Provide the [x, y] coordinate of the cell's center where the given text is located.  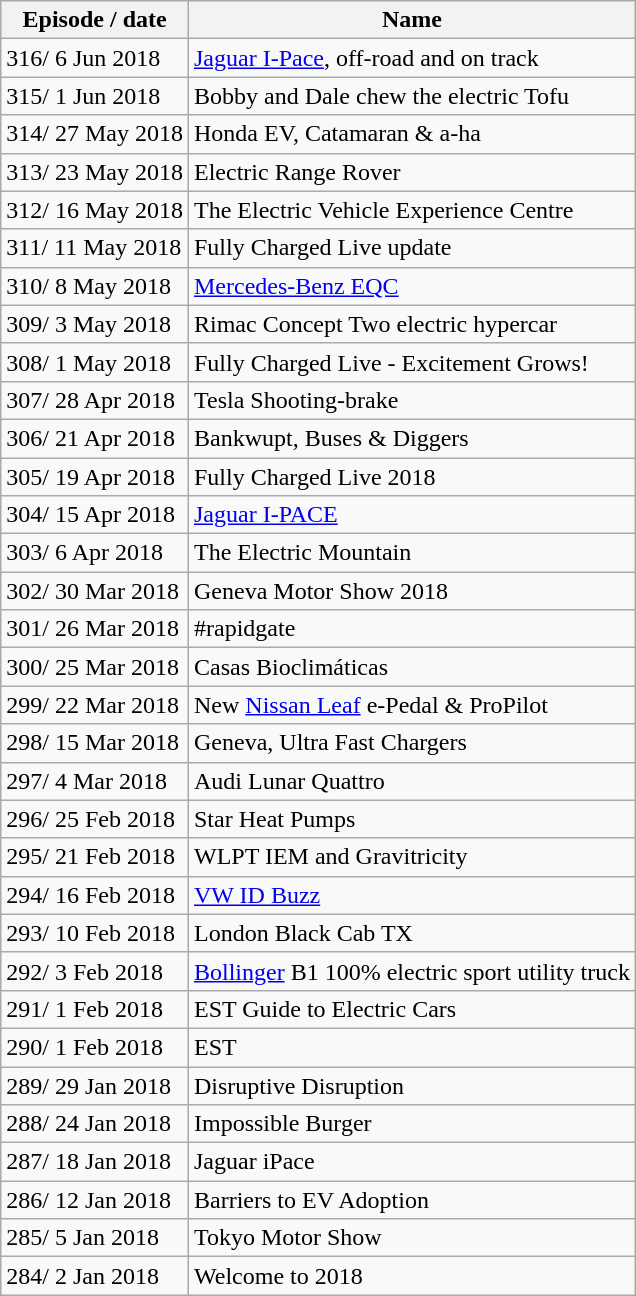
EST [412, 1047]
304/ 15 Apr 2018 [95, 515]
Bollinger B1 100% electric sport utility truck [412, 971]
Tesla Shooting-brake [412, 400]
Tokyo Motor Show [412, 1238]
308/ 1 May 2018 [95, 362]
291/ 1 Feb 2018 [95, 1009]
Disruptive Disruption [412, 1085]
311/ 11 May 2018 [95, 248]
293/ 10 Feb 2018 [95, 933]
299/ 22 Mar 2018 [95, 705]
Jaguar I-PACE [412, 515]
Mercedes-Benz EQC [412, 286]
286/ 12 Jan 2018 [95, 1200]
Star Heat Pumps [412, 819]
284/ 2 Jan 2018 [95, 1276]
295/ 21 Feb 2018 [95, 857]
The Electric Mountain [412, 553]
314/ 27 May 2018 [95, 134]
Casas Bioclimáticas [412, 667]
Geneva Motor Show 2018 [412, 591]
Jaguar iPace [412, 1162]
288/ 24 Jan 2018 [95, 1124]
Honda EV, Catamaran & a-ha [412, 134]
309/ 3 May 2018 [95, 324]
Fully Charged Live 2018 [412, 477]
Fully Charged Live - Excitement Grows! [412, 362]
Jaguar I-Pace, off-road and on track [412, 58]
290/ 1 Feb 2018 [95, 1047]
Audi Lunar Quattro [412, 781]
Name [412, 20]
310/ 8 May 2018 [95, 286]
Bankwupt, Buses & Diggers [412, 438]
301/ 26 Mar 2018 [95, 629]
296/ 25 Feb 2018 [95, 819]
302/ 30 Mar 2018 [95, 591]
294/ 16 Feb 2018 [95, 895]
298/ 15 Mar 2018 [95, 743]
Episode / date [95, 20]
292/ 3 Feb 2018 [95, 971]
289/ 29 Jan 2018 [95, 1085]
287/ 18 Jan 2018 [95, 1162]
#rapidgate [412, 629]
305/ 19 Apr 2018 [95, 477]
WLPT IEM and Gravitricity [412, 857]
Welcome to 2018 [412, 1276]
Barriers to EV Adoption [412, 1200]
VW ID Buzz [412, 895]
285/ 5 Jan 2018 [95, 1238]
300/ 25 Mar 2018 [95, 667]
Bobby and Dale chew the electric Tofu [412, 96]
312/ 16 May 2018 [95, 210]
Impossible Burger [412, 1124]
Fully Charged Live update [412, 248]
307/ 28 Apr 2018 [95, 400]
315/ 1 Jun 2018 [95, 96]
Rimac Concept Two electric hypercar [412, 324]
297/ 4 Mar 2018 [95, 781]
EST Guide to Electric Cars [412, 1009]
316/ 6 Jun 2018 [95, 58]
New Nissan Leaf e-Pedal & ProPilot [412, 705]
Geneva, Ultra Fast Chargers [412, 743]
313/ 23 May 2018 [95, 172]
Electric Range Rover [412, 172]
London Black Cab TX [412, 933]
303/ 6 Apr 2018 [95, 553]
The Electric Vehicle Experience Centre [412, 210]
306/ 21 Apr 2018 [95, 438]
